For the text-containing cell, return its midpoint in [X, Y] coordinate format. 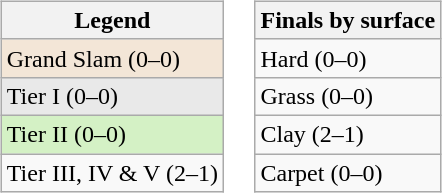
Hard (0–0) [348, 58]
Finals by surface [348, 20]
Grand Slam (0–0) [112, 58]
Tier II (0–0) [112, 134]
Tier I (0–0) [112, 96]
Legend [112, 20]
Carpet (0–0) [348, 173]
Tier III, IV & V (2–1) [112, 173]
Grass (0–0) [348, 96]
Clay (2–1) [348, 134]
